Locate the cell with the specified text and output its (x, y) center coordinate. 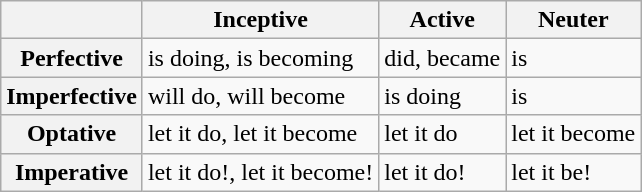
Neuter (574, 20)
Active (442, 20)
did, became (442, 58)
let it be! (574, 172)
let it do!, let it become! (260, 172)
let it do, let it become (260, 134)
Imperative (72, 172)
will do, will become (260, 96)
Imperfective (72, 96)
Perfective (72, 58)
is doing, is becoming (260, 58)
let it do! (442, 172)
let it do (442, 134)
Optative (72, 134)
is doing (442, 96)
let it become (574, 134)
Inceptive (260, 20)
